Search for the cell housing the specified text and yield its [x, y] center coordinate. 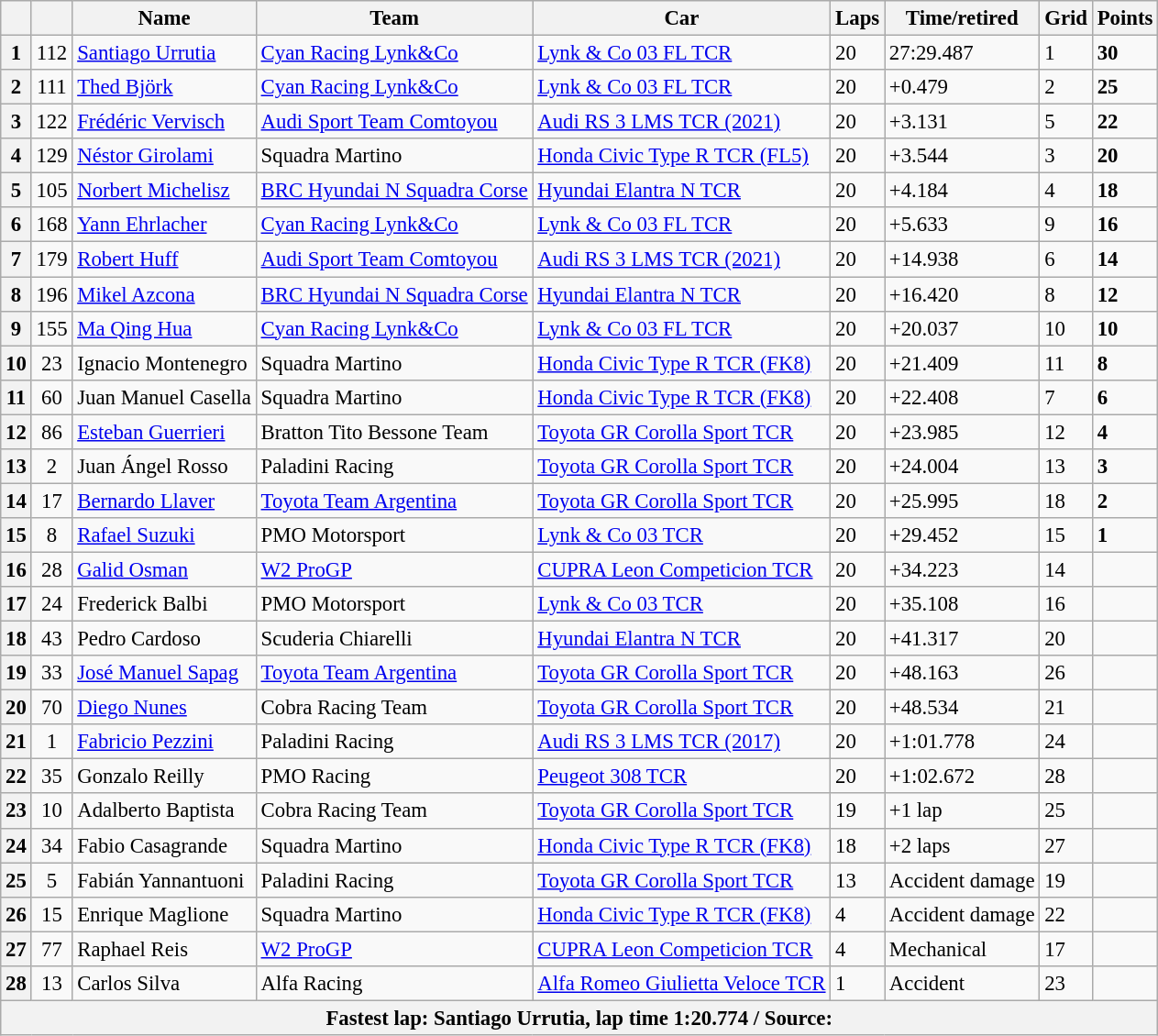
30 [1124, 53]
Diego Nunes [164, 708]
122 [51, 122]
Alfa Racing [394, 984]
Norbert Michelisz [164, 191]
Fabián Yannantuoni [164, 880]
Bratton Tito Bessone Team [394, 432]
Ignacio Montenegro [164, 363]
Mechanical [963, 949]
Peugeot 308 TCR [682, 777]
Fabio Casagrande [164, 845]
60 [51, 397]
+3.544 [963, 156]
Team [394, 18]
PMO Racing [394, 777]
105 [51, 191]
Robert Huff [164, 259]
José Manuel Sapag [164, 673]
+25.995 [963, 501]
196 [51, 294]
Pedro Cardoso [164, 639]
Laps [858, 18]
Frederick Balbi [164, 604]
27:29.487 [963, 53]
111 [51, 87]
33 [51, 673]
Scuderia Chiarelli [394, 639]
+35.108 [963, 604]
Alfa Romeo Giulietta Veloce TCR [682, 984]
Honda Civic Type R TCR (FL5) [682, 156]
Name [164, 18]
Juan Manuel Casella [164, 397]
168 [51, 225]
+3.131 [963, 122]
179 [51, 259]
112 [51, 53]
Points [1124, 18]
+14.938 [963, 259]
+41.317 [963, 639]
+1 lap [963, 811]
Fastest lap: Santiago Urrutia, lap time 1:20.774 / Source: [579, 1018]
Yann Ehrlacher [164, 225]
+34.223 [963, 569]
86 [51, 432]
+16.420 [963, 294]
Rafael Suzuki [164, 535]
+29.452 [963, 535]
+21.409 [963, 363]
129 [51, 156]
Enrique Maglione [164, 914]
Adalberto Baptista [164, 811]
Esteban Guerrieri [164, 432]
Fabricio Pezzini [164, 742]
77 [51, 949]
+1:02.672 [963, 777]
Santiago Urrutia [164, 53]
+20.037 [963, 328]
Frédéric Vervisch [164, 122]
+48.534 [963, 708]
Mikel Azcona [164, 294]
+1:01.778 [963, 742]
+2 laps [963, 845]
Time/retired [963, 18]
Ma Qing Hua [164, 328]
+5.633 [963, 225]
Accident [963, 984]
Néstor Girolami [164, 156]
Grid [1065, 18]
Bernardo Llaver [164, 501]
Thed Björk [164, 87]
70 [51, 708]
34 [51, 845]
+48.163 [963, 673]
+0.479 [963, 87]
155 [51, 328]
Galid Osman [164, 569]
Car [682, 18]
43 [51, 639]
Gonzalo Reilly [164, 777]
+23.985 [963, 432]
Juan Ángel Rosso [164, 467]
Carlos Silva [164, 984]
Audi RS 3 LMS TCR (2017) [682, 742]
35 [51, 777]
Raphael Reis [164, 949]
+24.004 [963, 467]
+22.408 [963, 397]
+4.184 [963, 191]
